Detect which cell encompasses the target text, then output its [x, y] center coordinate. 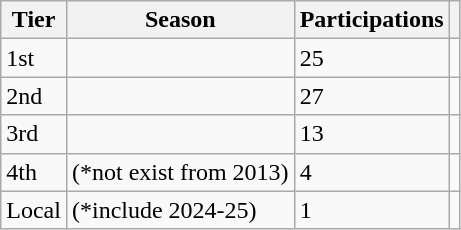
Local [34, 210]
2nd [34, 96]
Tier [34, 20]
4th [34, 172]
27 [372, 96]
25 [372, 58]
Participations [372, 20]
Season [180, 20]
4 [372, 172]
(*not exist from 2013) [180, 172]
1st [34, 58]
13 [372, 134]
(*include 2024-25) [180, 210]
3rd [34, 134]
1 [372, 210]
